Output the (X, Y) coordinate of the center of the cell containing the given text.  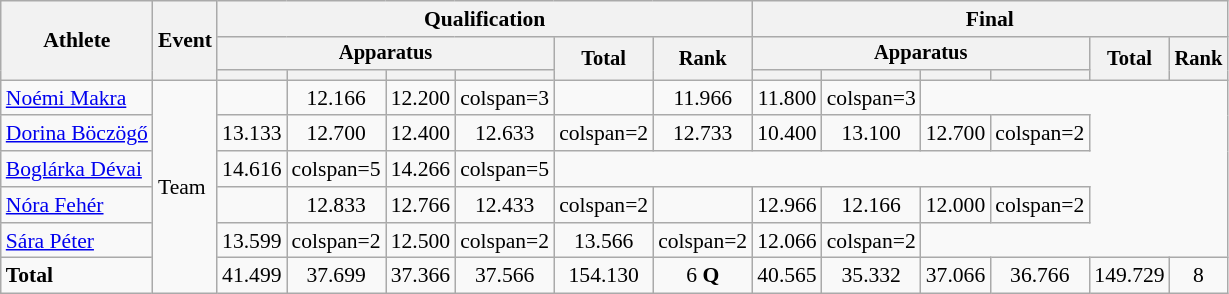
12.733 (702, 134)
Team (185, 187)
Nóra Fehér (77, 205)
Event (185, 40)
12.433 (504, 205)
37.699 (336, 276)
Final (990, 19)
12.500 (420, 241)
10.400 (786, 134)
13.566 (604, 241)
41.499 (252, 276)
12.066 (786, 241)
154.130 (604, 276)
Boglárka Dévai (77, 169)
12.633 (504, 134)
37.566 (504, 276)
36.766 (1040, 276)
12.966 (786, 205)
14.266 (420, 169)
11.800 (786, 98)
13.599 (252, 241)
40.565 (786, 276)
Qualification (484, 19)
Noémi Makra (77, 98)
12.000 (956, 205)
12.833 (336, 205)
13.100 (872, 134)
149.729 (1129, 276)
14.616 (252, 169)
11.966 (702, 98)
12.400 (420, 134)
8 (1199, 276)
Athlete (77, 40)
12.200 (420, 98)
Dorina Böczögő (77, 134)
6 Q (702, 276)
37.366 (420, 276)
13.133 (252, 134)
37.066 (956, 276)
35.332 (872, 276)
Sára Péter (77, 241)
12.766 (420, 205)
